Detect which cell encompasses the target text, then output its [x, y] center coordinate. 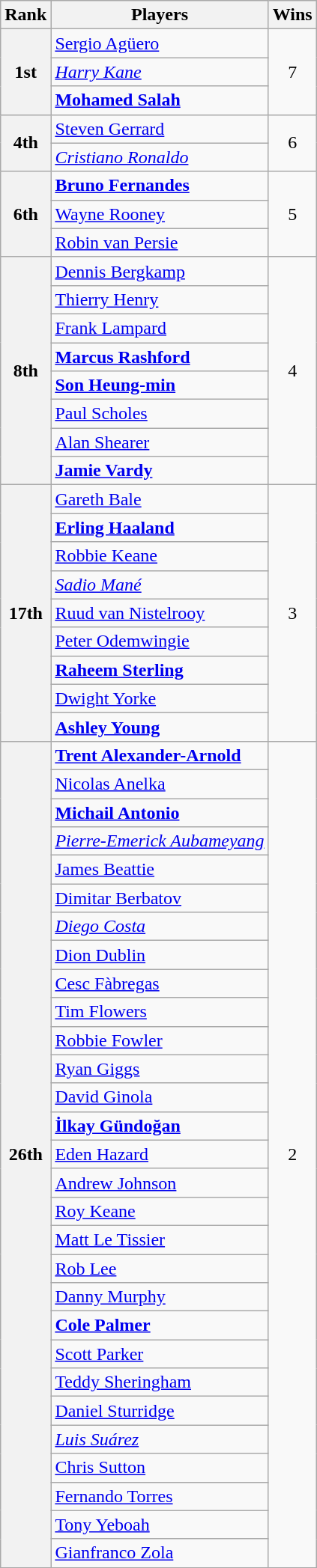
4th [25, 143]
Bruno Fernandes [160, 186]
Matt Le Tissier [160, 1239]
Eden Hazard [160, 1154]
Chris Sutton [160, 1468]
Mohamed Salah [160, 100]
Cesc Fàbregas [160, 983]
Tony Yeboah [160, 1525]
Andrew Johnson [160, 1183]
Jamie Vardy [160, 471]
Tim Flowers [160, 1012]
Dimitar Berbatov [160, 898]
Thierry Henry [160, 299]
Dwight Yorke [160, 698]
Diego Costa [160, 927]
Marcus Rashford [160, 357]
1st [25, 72]
Rob Lee [160, 1269]
Harry Kane [160, 72]
Peter Odemwingie [160, 641]
Michail Antonio [160, 812]
Paul Scholes [160, 414]
Teddy Sheringham [160, 1382]
Cole Palmer [160, 1326]
David Ginola [160, 1097]
Ryan Giggs [160, 1069]
Luis Suárez [160, 1439]
Cristiano Ronaldo [160, 157]
İlkay Gündoğan [160, 1126]
Frank Lampard [160, 328]
Robin van Persie [160, 242]
Roy Keane [160, 1211]
Robbie Keane [160, 556]
Rank [25, 15]
Fernando Torres [160, 1496]
Alan Shearer [160, 442]
Gareth Bale [160, 499]
Dennis Bergkamp [160, 271]
17th [25, 614]
8th [25, 370]
7 [292, 72]
Trent Alexander-Arnold [160, 755]
Nicolas Anelka [160, 784]
6 [292, 143]
Pierre-Emerick Aubameyang [160, 841]
Gianfranco Zola [160, 1553]
Erling Haaland [160, 528]
Sadio Mané [160, 585]
26th [25, 1154]
Ashley Young [160, 727]
Danny Murphy [160, 1297]
James Beattie [160, 870]
Steven Gerrard [160, 129]
Ruud van Nistelrooy [160, 613]
Players [160, 15]
3 [292, 614]
Raheem Sterling [160, 670]
Son Heung-min [160, 385]
Dion Dublin [160, 955]
Sergio Agüero [160, 43]
Scott Parker [160, 1354]
4 [292, 370]
Wins [292, 15]
Wayne Rooney [160, 214]
Daniel Sturridge [160, 1411]
5 [292, 214]
6th [25, 214]
Robbie Fowler [160, 1040]
2 [292, 1154]
